For the text-containing cell, return its midpoint in (x, y) coordinate format. 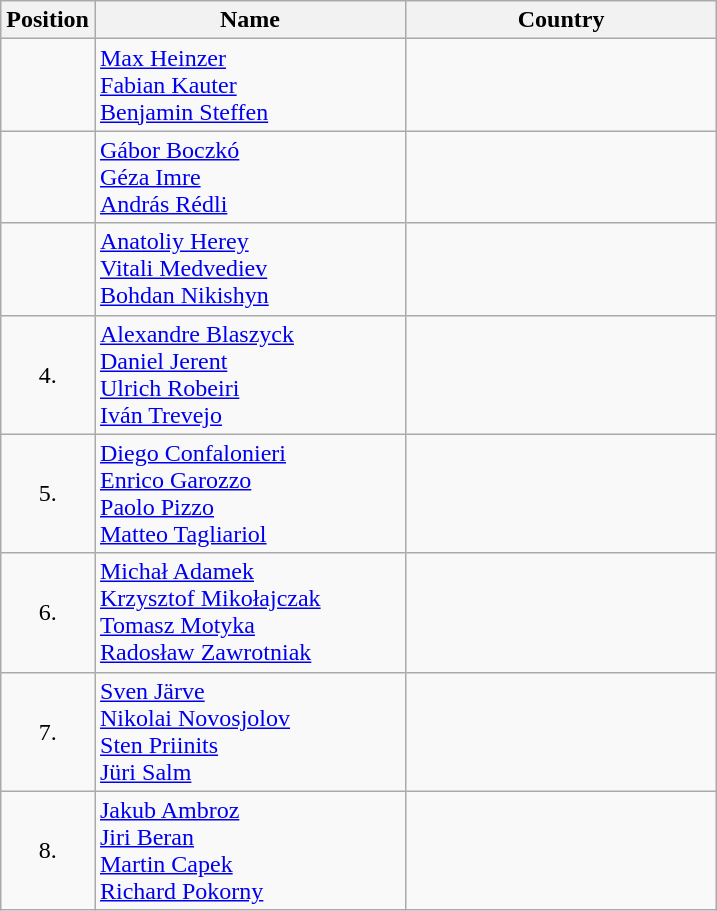
4. (48, 374)
Alexandre BlaszyckDaniel JerentUlrich RobeiriIván Trevejo (250, 374)
Name (250, 20)
Position (48, 20)
Jakub AmbrozJiri BeranMartin CapekRichard Pokorny (250, 850)
7. (48, 732)
Anatoliy HereyVitali MedvedievBohdan Nikishyn (250, 269)
Sven JärveNikolai NovosjolovSten PriinitsJüri Salm (250, 732)
Michał AdamekKrzysztof MikołajczakTomasz MotykaRadosław Zawrotniak (250, 612)
Diego ConfalonieriEnrico GarozzoPaolo PizzoMatteo Tagliariol (250, 494)
8. (48, 850)
5. (48, 494)
Max HeinzerFabian KauterBenjamin Steffen (250, 85)
Country (562, 20)
Gábor BoczkóGéza ImreAndrás Rédli (250, 177)
6. (48, 612)
